Capture the cell that displays the provided text and extract its [x, y] central coordinate. 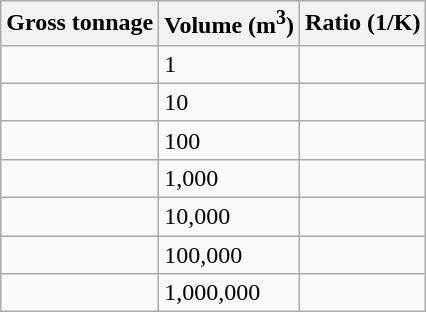
10 [230, 102]
1,000,000 [230, 293]
Volume (m3) [230, 24]
10,000 [230, 217]
100 [230, 140]
Ratio (1/K) [363, 24]
Gross tonnage [80, 24]
1,000 [230, 178]
100,000 [230, 255]
1 [230, 64]
